Return [X, Y] of the center of cell containing provided text 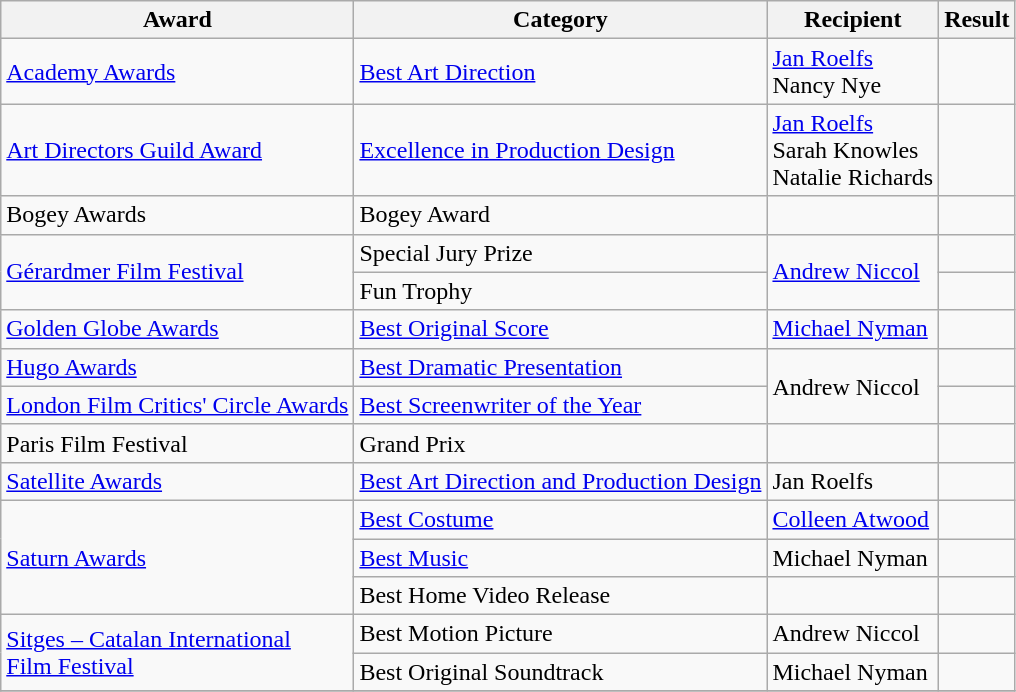
Grand Prix [560, 443]
Hugo Awards [178, 367]
Fun Trophy [560, 291]
Best Screenwriter of the Year [560, 405]
Paris Film Festival [178, 443]
Best Art Direction and Production Design [560, 481]
Best Dramatic Presentation [560, 367]
Academy Awards [178, 72]
Colleen Atwood [853, 519]
Saturn Awards [178, 557]
Best Art Direction [560, 72]
Special Jury Prize [560, 253]
Best Original Score [560, 329]
Result [977, 20]
Golden Globe Awards [178, 329]
Best Costume [560, 519]
Recipient [853, 20]
Jan RoelfsNancy Nye [853, 72]
Best Music [560, 557]
Category [560, 20]
Best Motion Picture [560, 634]
Bogey Awards [178, 215]
Jan RoelfsSarah KnowlesNatalie Richards [853, 150]
Excellence in Production Design [560, 150]
Bogey Award [560, 215]
Jan Roelfs [853, 481]
Art Directors Guild Award [178, 150]
Award [178, 20]
London Film Critics' Circle Awards [178, 405]
Satellite Awards [178, 481]
Best Home Video Release [560, 596]
Gérardmer Film Festival [178, 272]
Best Original Soundtrack [560, 672]
Sitges – Catalan InternationalFilm Festival [178, 653]
